Locate the cell with the specified text and output its (x, y) center coordinate. 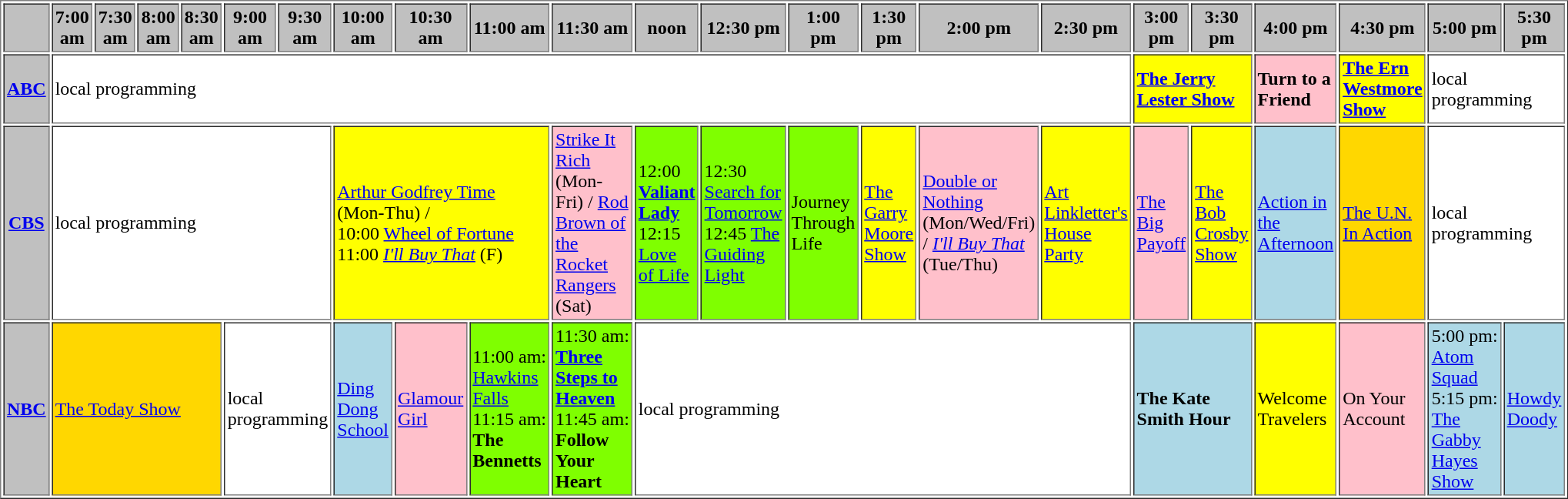
8:00 am (158, 28)
The Jerry Lester Show (1193, 89)
7:30 am (115, 28)
12:30 pm (743, 28)
12:30 Search for Tomorrow12:45 The Guiding Light (743, 223)
3:30 pm (1222, 28)
1:00 pm (823, 28)
9:00 am (250, 28)
Strike It Rich (Mon-Fri) / Rod Brown of the Rocket Rangers (Sat) (592, 223)
Arthur Godfrey Time (Mon-Thu) /10:00 Wheel of Fortune 11:00 I'll Buy That (F) (442, 223)
11:00 am (509, 28)
NBC (26, 408)
ABC (26, 89)
CBS (26, 223)
11:30 am (592, 28)
7:00 am (72, 28)
8:30 am (202, 28)
Turn to a Friend (1296, 89)
2:00 pm (979, 28)
10:30 am (430, 28)
3:00 pm (1162, 28)
Journey Through Life (823, 223)
2:30 pm (1086, 28)
Howdy Doody (1534, 408)
5:30 pm (1534, 28)
The U.N. In Action (1383, 223)
11:30 am: Three Steps to Heaven11:45 am: Follow Your Heart (592, 408)
noon (666, 28)
Ding Dong School (363, 408)
5:00 pm (1465, 28)
The Big Payoff (1162, 223)
Action in the Afternoon (1296, 223)
Welcome Travelers (1296, 408)
5:00 pm: Atom Squad 5:15 pm: The Gabby Hayes Show (1465, 408)
Art Linkletter's House Party (1086, 223)
On Your Account (1383, 408)
Glamour Girl (430, 408)
The Kate Smith Hour (1193, 408)
The Bob Crosby Show (1222, 223)
The Today Show (137, 408)
4:00 pm (1296, 28)
4:30 pm (1383, 28)
The Garry Moore Show (889, 223)
9:30 am (305, 28)
11:00 am: Hawkins Falls11:15 am: The Bennetts (509, 408)
10:00 am (363, 28)
Double or Nothing (Mon/Wed/Fri) / I'll Buy That (Tue/Thu) (979, 223)
The Ern Westmore Show (1383, 89)
1:30 pm (889, 28)
12:00 Valiant Lady12:15 Love of Life (666, 223)
